Search for the cell housing the specified text and yield its [X, Y] center coordinate. 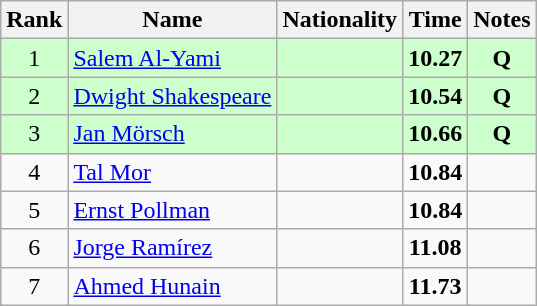
Dwight Shakespeare [172, 96]
Ahmed Hunain [172, 286]
10.27 [436, 58]
6 [34, 248]
Notes [502, 20]
Nationality [340, 20]
1 [34, 58]
2 [34, 96]
Ernst Pollman [172, 210]
Name [172, 20]
3 [34, 134]
Time [436, 20]
Salem Al-Yami [172, 58]
4 [34, 172]
10.54 [436, 96]
7 [34, 286]
5 [34, 210]
Jan Mörsch [172, 134]
Tal Mor [172, 172]
Jorge Ramírez [172, 248]
10.66 [436, 134]
11.08 [436, 248]
Rank [34, 20]
11.73 [436, 286]
